Detect which cell encompasses the target text, then output its [X, Y] center coordinate. 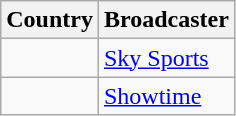
Showtime [166, 96]
Country [50, 20]
Broadcaster [166, 20]
Sky Sports [166, 58]
